Detect which cell encompasses the target text, then output its [X, Y] center coordinate. 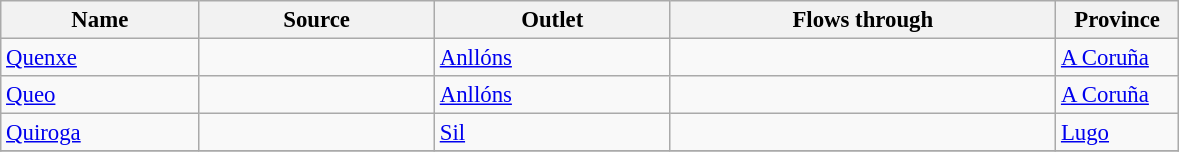
Flows through [863, 20]
Province [1118, 20]
Outlet [552, 20]
Sil [552, 133]
Quenxe [100, 58]
Quiroga [100, 133]
Lugo [1118, 133]
Name [100, 20]
Source [317, 20]
Queo [100, 95]
